Detect which cell encompasses the target text, then output its (x, y) center coordinate. 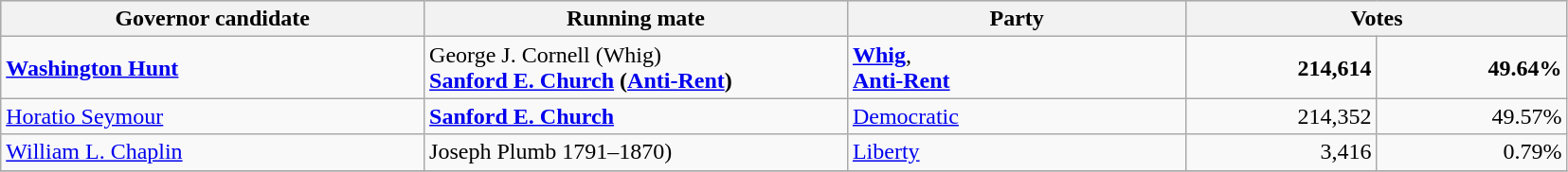
49.64% (1472, 68)
3,416 (1281, 152)
William L. Chaplin (212, 152)
0.79% (1472, 152)
Sanford E. Church (637, 116)
Whig, Anti-Rent (1016, 68)
Democratic (1016, 116)
Liberty (1016, 152)
Governor candidate (212, 19)
Votes (1377, 19)
49.57% (1472, 116)
Party (1016, 19)
Running mate (637, 19)
214,614 (1281, 68)
Horatio Seymour (212, 116)
George J. Cornell (Whig) Sanford E. Church (Anti-Rent) (637, 68)
Washington Hunt (212, 68)
Joseph Plumb 1791–1870) (637, 152)
214,352 (1281, 116)
